Identify which cell holds the provided text, then report its [x, y] central coordinate. 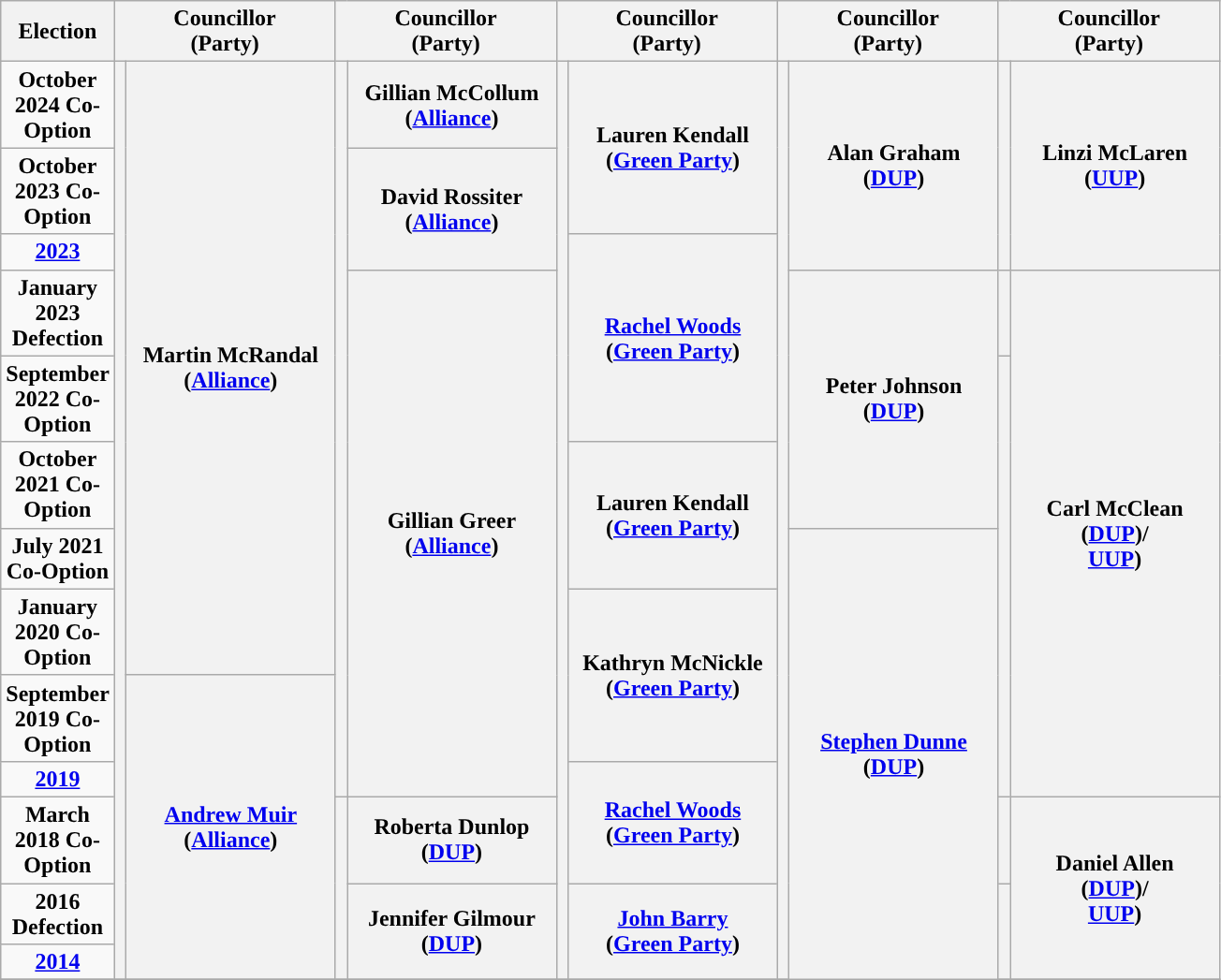
Election [58, 32]
Roberta Dunlop (DUP) [452, 840]
Peter Johnson (DUP) [894, 399]
March 2018 Co-Option [58, 840]
July 2021 Co-Option [58, 558]
2014 [58, 962]
2019 [58, 779]
September 2022 Co-Option [58, 399]
January 2023 Defection [58, 313]
Stephen Dunne (DUP) [894, 753]
Alan Graham (DUP) [894, 166]
Daniel Allen (DUP)/ UUP) [1115, 887]
September 2019 Co-Option [58, 718]
Linzi McLaren (UUP) [1115, 166]
Carl McClean (DUP)/ UUP) [1115, 534]
Jennifer Gilmour (DUP) [452, 932]
2023 [58, 252]
Martin McRandal (Alliance) [231, 369]
October 2021 Co-Option [58, 485]
Gillian Greer (Alliance) [452, 534]
October 2024 Co-Option [58, 105]
David Rossiter (Alliance) [452, 209]
January 2020 Co-Option [58, 632]
Andrew Muir (Alliance) [231, 827]
John Barry (Green Party) [673, 932]
October 2023 Co-Option [58, 191]
Gillian McCollum (Alliance) [452, 105]
2016 Defection [58, 914]
Kathryn McNickle (Green Party) [673, 675]
